From the cell containing the given text, extract its center point as [X, Y] coordinate. 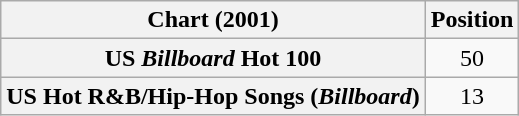
US Billboard Hot 100 [213, 58]
Chart (2001) [213, 20]
50 [472, 58]
US Hot R&B/Hip-Hop Songs (Billboard) [213, 96]
13 [472, 96]
Position [472, 20]
